From the cell containing the given text, extract its center point as (X, Y) coordinate. 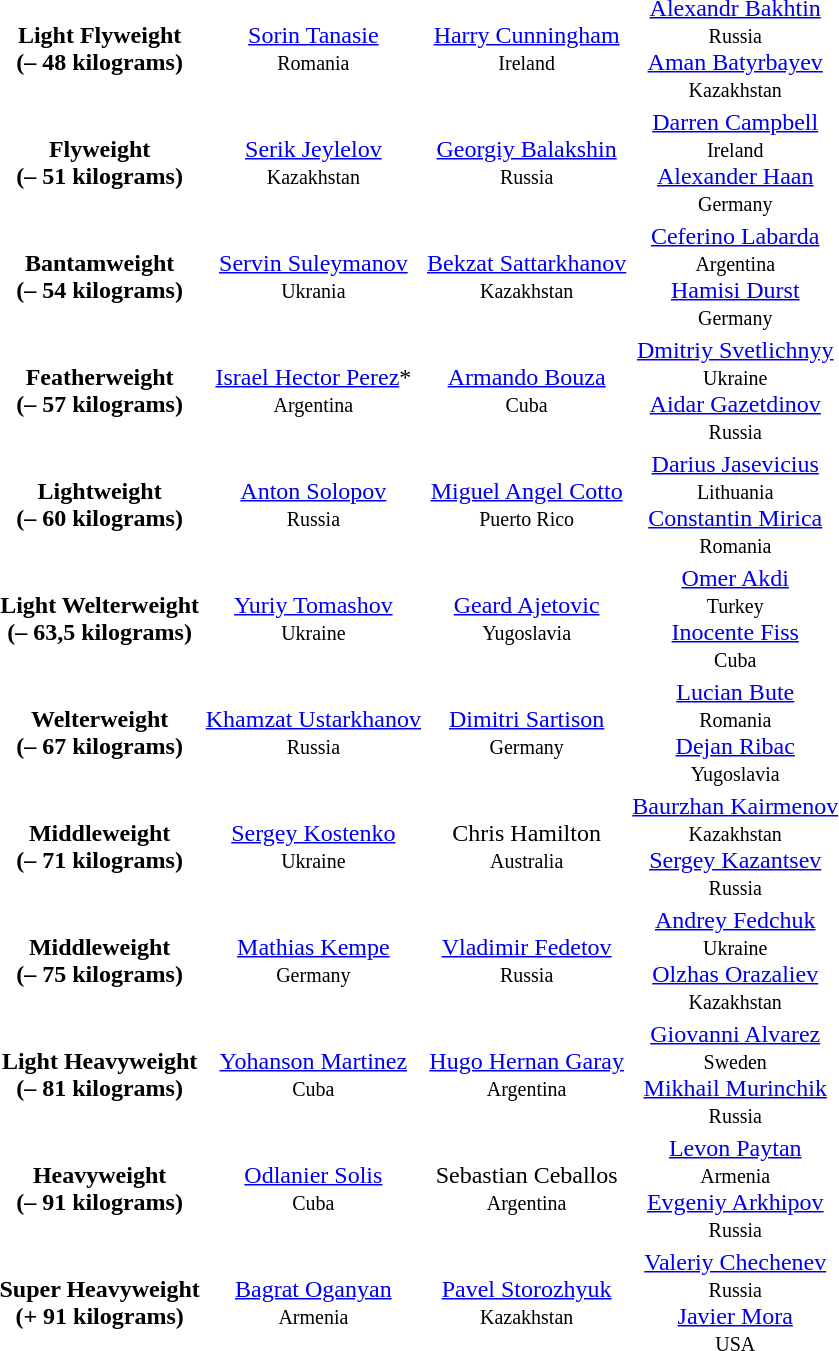
Armando BouzaCuba (527, 390)
Dimitri SartisonGermany (527, 732)
Anton SolopovRussia (313, 504)
Georgiy BalakshinRussia (527, 162)
Bekzat SattarkhanovKazakhstan (527, 276)
Miguel Angel CottoPuerto Rico (527, 504)
Chris HamiltonAustralia (527, 846)
Hugo Hernan GarayArgentina (527, 1074)
Odlanier SolisCuba (313, 1188)
Israel Hector Perez*Argentina (313, 390)
Servin SuleymanovUkrania (313, 276)
Khamzat UstarkhanovRussia (313, 732)
Mathias KempeGermany (313, 960)
Vladimir FedetovRussia (527, 960)
Geard AjetovicYugoslavia (527, 618)
Yohanson MartinezCuba (313, 1074)
Serik JeylelovKazakhstan (313, 162)
Sebastian CeballosArgentina (527, 1188)
Yuriy TomashovUkraine (313, 618)
Sergey KostenkoUkraine (313, 846)
